Return the (X, Y) coordinate for the center point of the cell that contains the specified text.  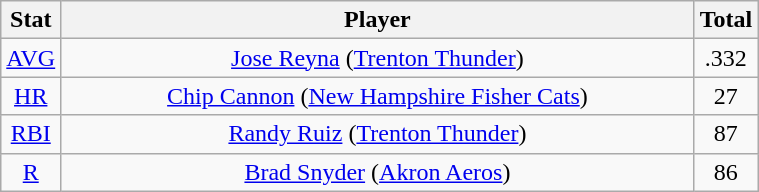
Total (726, 20)
Randy Ruiz (Trenton Thunder) (378, 134)
Chip Cannon (New Hampshire Fisher Cats) (378, 96)
Stat (31, 20)
R (31, 172)
27 (726, 96)
87 (726, 134)
AVG (31, 58)
Player (378, 20)
Brad Snyder (Akron Aeros) (378, 172)
86 (726, 172)
RBI (31, 134)
Jose Reyna (Trenton Thunder) (378, 58)
HR (31, 96)
.332 (726, 58)
